Return the [x, y] coordinate for the center point of the cell that contains the specified text.  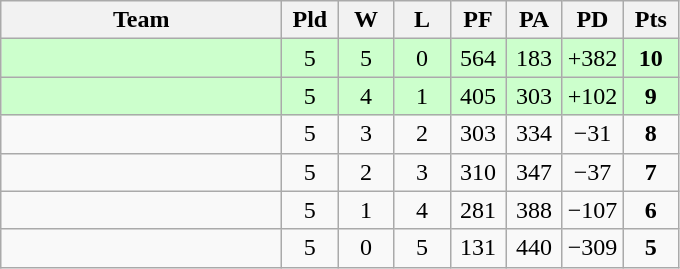
10 [651, 58]
334 [534, 134]
310 [478, 172]
Team [142, 20]
8 [651, 134]
Pts [651, 20]
281 [478, 210]
PA [534, 20]
564 [478, 58]
−31 [592, 134]
7 [651, 172]
−37 [592, 172]
440 [534, 248]
−107 [592, 210]
131 [478, 248]
9 [651, 96]
183 [534, 58]
+102 [592, 96]
−309 [592, 248]
PD [592, 20]
L [422, 20]
+382 [592, 58]
PF [478, 20]
W [366, 20]
388 [534, 210]
347 [534, 172]
6 [651, 210]
Pld [310, 20]
405 [478, 96]
